Find where the given text appears and provide that cell's center as (x, y) coordinate. 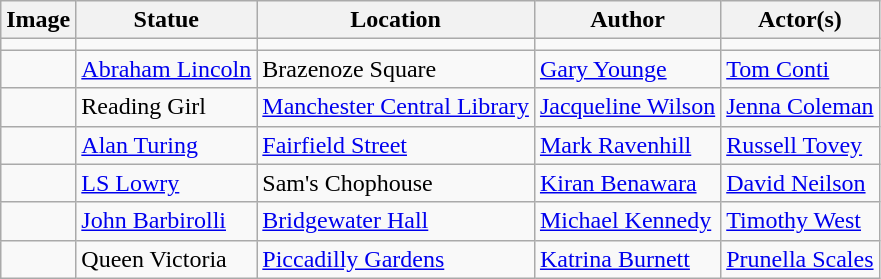
Russell Tovey (800, 145)
Michael Kennedy (627, 221)
Actor(s) (800, 20)
Brazenoze Square (396, 69)
Tom Conti (800, 69)
Sam's Chophouse (396, 183)
David Neilson (800, 183)
Prunella Scales (800, 259)
Kiran Benawara (627, 183)
John Barbirolli (166, 221)
Statue (166, 20)
Location (396, 20)
Timothy West (800, 221)
Jacqueline Wilson (627, 107)
Reading Girl (166, 107)
Queen Victoria (166, 259)
Alan Turing (166, 145)
LS Lowry (166, 183)
Jenna Coleman (800, 107)
Manchester Central Library (396, 107)
Author (627, 20)
Katrina Burnett (627, 259)
Bridgewater Hall (396, 221)
Abraham Lincoln (166, 69)
Gary Younge (627, 69)
Fairfield Street (396, 145)
Mark Ravenhill (627, 145)
Image (38, 20)
Piccadilly Gardens (396, 259)
